Search for the cell housing the specified text and yield its (X, Y) center coordinate. 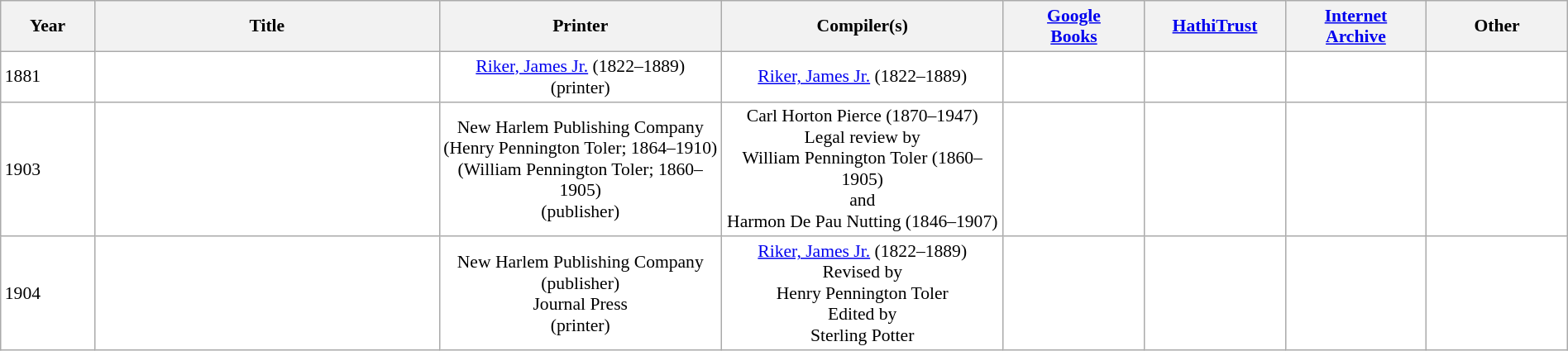
Riker, James Jr. (1822–1889)(printer) (581, 76)
1904 (48, 294)
Year (48, 26)
HathiTrust (1215, 26)
1903 (48, 168)
1881 (48, 76)
New Harlem Publishing Company(Henry Pennington Toler; 1864–1910)(William Pennington Toler; 1860–1905)(publisher) (581, 168)
InternetArchive (1355, 26)
GoogleBooks (1073, 26)
Carl Horton Pierce (1870–1947)Legal review byWilliam Pennington Toler (1860–1905)andHarmon De Pau Nutting (1846–1907) (862, 168)
Riker, James Jr. (1822–1889) (862, 76)
Title (266, 26)
New Harlem Publishing Company(publisher)Journal Press(printer) (581, 294)
Printer (581, 26)
Other (1497, 26)
Compiler(s) (862, 26)
Riker, James Jr. (1822–1889)Revised byHenry Pennington TolerEdited bySterling Potter (862, 294)
